Output the [x, y] coordinate of the center of the cell containing the given text.  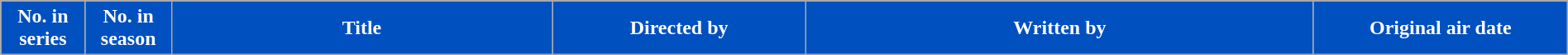
Title [361, 28]
Original air date [1441, 28]
No. inseason [128, 28]
No. inseries [43, 28]
Written by [1060, 28]
Directed by [680, 28]
